From the cell containing the given text, extract its center point as [X, Y] coordinate. 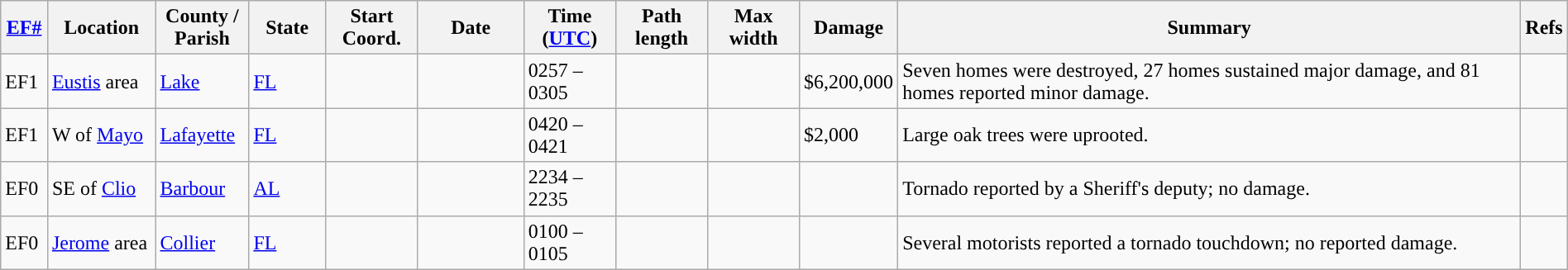
SE of Clio [101, 188]
Seven homes were destroyed, 27 homes sustained major damage, and 81 homes reported minor damage. [1209, 81]
Collier [202, 243]
State [288, 28]
2234 – 2235 [569, 188]
Several motorists reported a tornado touchdown; no reported damage. [1209, 243]
Max width [754, 28]
County / Parish [202, 28]
Date [471, 28]
AL [288, 188]
Eustis area [101, 81]
Barbour [202, 188]
Time (UTC) [569, 28]
0257 – 0305 [569, 81]
Refs [1545, 28]
$6,200,000 [849, 81]
Path length [662, 28]
W of Mayo [101, 135]
Location [101, 28]
Damage [849, 28]
Tornado reported by a Sheriff's deputy; no damage. [1209, 188]
$2,000 [849, 135]
Lake [202, 81]
Jerome area [101, 243]
0100 – 0105 [569, 243]
EF# [25, 28]
Start Coord. [372, 28]
Large oak trees were uprooted. [1209, 135]
Summary [1209, 28]
Lafayette [202, 135]
0420 – 0421 [569, 135]
